Determine the [X, Y] coordinate at the center of the cell enclosing the given text.  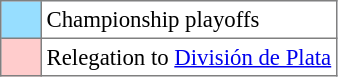
Championship playoffs [188, 20]
Relegation to División de Plata [188, 57]
